Extract the (x, y) coordinate from the center of the cell holding the provided text.  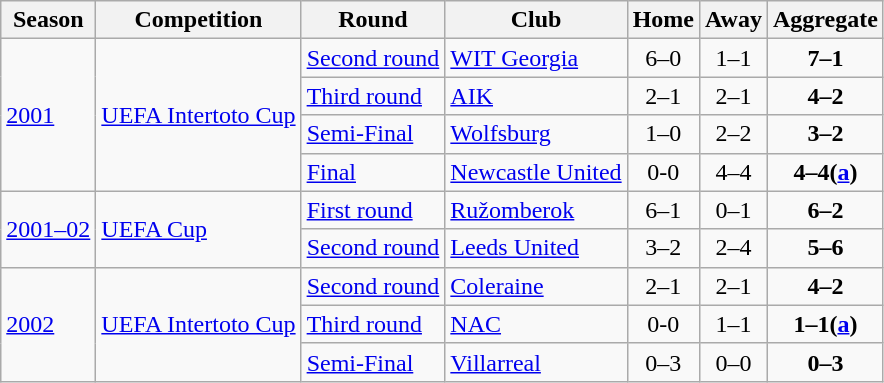
7–1 (825, 58)
WIT Georgia (536, 58)
Home (663, 20)
First round (373, 210)
2–2 (734, 134)
AIK (536, 96)
Villarreal (536, 362)
Club (536, 20)
Wolfsburg (536, 134)
2002 (48, 324)
Final (373, 172)
Leeds United (536, 248)
Ružomberok (536, 210)
Season (48, 20)
0–1 (734, 210)
5–6 (825, 248)
UEFA Cup (198, 229)
6–1 (663, 210)
1–0 (663, 134)
Newcastle United (536, 172)
Coleraine (536, 286)
4–4(a) (825, 172)
1–1(a) (825, 324)
4–4 (734, 172)
Aggregate (825, 20)
2001–02 (48, 229)
NAC (536, 324)
0–0 (734, 362)
6–0 (663, 58)
2001 (48, 115)
Round (373, 20)
6–2 (825, 210)
Away (734, 20)
2–4 (734, 248)
Competition (198, 20)
